Find where the given text appears and provide that cell's center as (X, Y) coordinate. 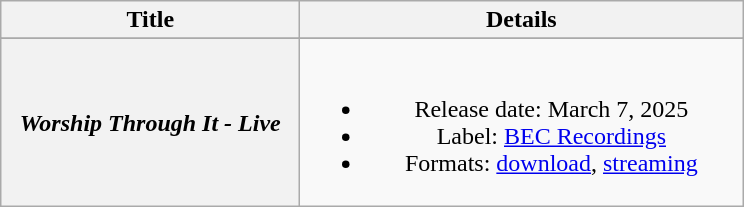
Title (150, 20)
Details (522, 20)
Release date: March 7, 2025Label: BEC RecordingsFormats: download, streaming (522, 122)
Worship Through It - Live (150, 122)
